Capture the cell that displays the provided text and extract its [x, y] central coordinate. 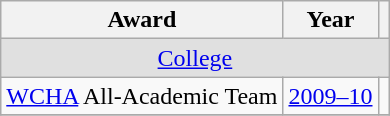
WCHA All-Academic Team [142, 96]
College [195, 58]
Year [330, 20]
2009–10 [330, 96]
Award [142, 20]
